Locate the cell with the specified text and output its [x, y] center coordinate. 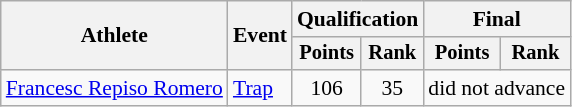
Final [496, 19]
106 [326, 88]
did not advance [496, 88]
Francesc Repiso Romero [114, 88]
Athlete [114, 36]
Qualification [358, 19]
Event [260, 36]
35 [392, 88]
Trap [260, 88]
